Detect which cell encompasses the target text, then output its (X, Y) center coordinate. 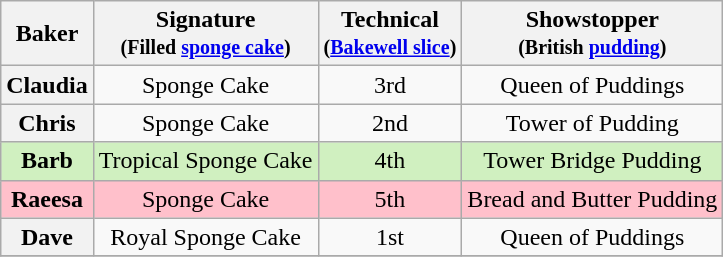
Technical(Bakewell slice) (390, 34)
4th (390, 161)
Chris (47, 123)
Tower of Pudding (592, 123)
Signature(Filled sponge cake) (206, 34)
Tropical Sponge Cake (206, 161)
3rd (390, 85)
Royal Sponge Cake (206, 237)
5th (390, 199)
Claudia (47, 85)
Bread and Butter Pudding (592, 199)
Dave (47, 237)
Showstopper(British pudding) (592, 34)
Barb (47, 161)
2nd (390, 123)
Baker (47, 34)
1st (390, 237)
Tower Bridge Pudding (592, 161)
Raeesa (47, 199)
